Detect which cell encompasses the target text, then output its (X, Y) center coordinate. 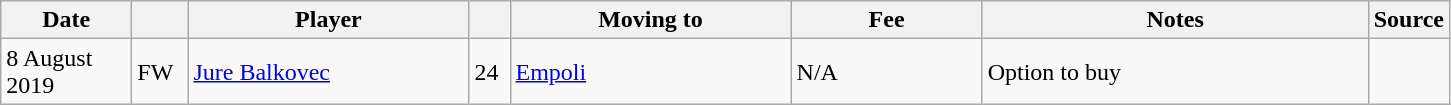
Notes (1175, 20)
N/A (886, 72)
Player (328, 20)
Moving to (650, 20)
Option to buy (1175, 72)
Jure Balkovec (328, 72)
Empoli (650, 72)
Source (1408, 20)
FW (160, 72)
24 (490, 72)
Fee (886, 20)
8 August 2019 (66, 72)
Date (66, 20)
